Search for the cell housing the specified text and yield its (x, y) center coordinate. 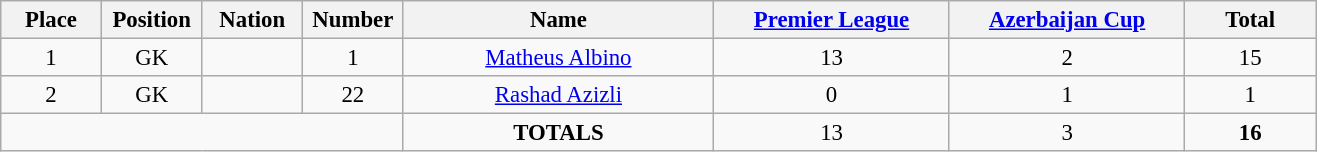
15 (1250, 58)
TOTALS (558, 133)
Rashad Azizli (558, 95)
Premier League (832, 20)
0 (832, 95)
16 (1250, 133)
Position (152, 20)
Nation (252, 20)
Number (354, 20)
3 (1067, 133)
Azerbaijan Cup (1067, 20)
Total (1250, 20)
22 (354, 95)
Name (558, 20)
Place (52, 20)
Matheus Albino (558, 58)
